Capture the cell that displays the provided text and extract its [X, Y] central coordinate. 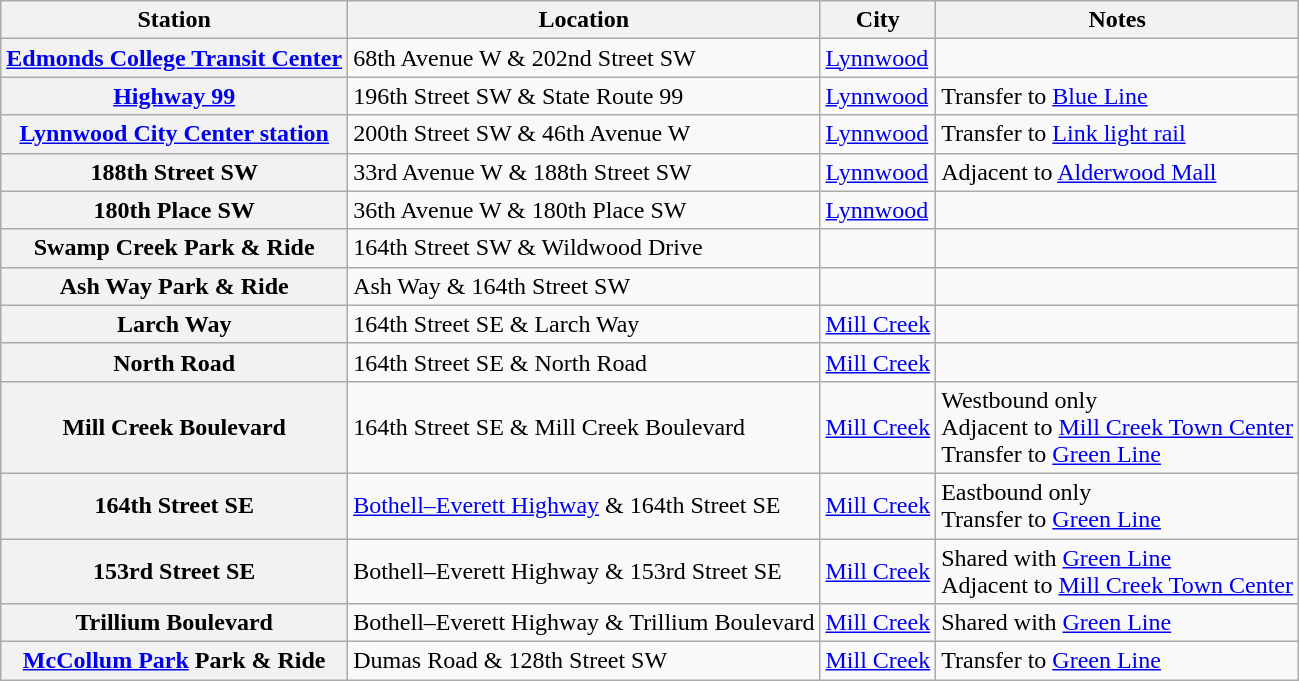
Notes [1118, 20]
33rd Avenue W & 188th Street SW [584, 172]
Lynnwood City Center station [174, 134]
Bothell–Everett Highway & 153rd Street SE [584, 570]
Edmonds College Transit Center [174, 58]
Bothell–Everett Highway & 164th Street SE [584, 506]
Transfer to Blue Line [1118, 96]
200th Street SW & 46th Avenue W [584, 134]
Bothell–Everett Highway & Trillium Boulevard [584, 623]
Transfer to Green Line [1118, 661]
180th Place SW [174, 210]
Location [584, 20]
Shared with Green Line [1118, 623]
164th Street SE & Mill Creek Boulevard [584, 427]
68th Avenue W & 202nd Street SW [584, 58]
Ash Way & 164th Street SW [584, 286]
Larch Way [174, 324]
Westbound onlyAdjacent to Mill Creek Town CenterTransfer to Green Line [1118, 427]
McCollum Park Park & Ride [174, 661]
North Road [174, 362]
Adjacent to Alderwood Mall [1118, 172]
164th Street SE & Larch Way [584, 324]
Station [174, 20]
Eastbound onlyTransfer to Green Line [1118, 506]
Swamp Creek Park & Ride [174, 248]
Trillium Boulevard [174, 623]
Ash Way Park & Ride [174, 286]
164th Street SE [174, 506]
Dumas Road & 128th Street SW [584, 661]
36th Avenue W & 180th Place SW [584, 210]
164th Street SE & North Road [584, 362]
153rd Street SE [174, 570]
Shared with Green LineAdjacent to Mill Creek Town Center [1118, 570]
Mill Creek Boulevard [174, 427]
Transfer to Link light rail [1118, 134]
196th Street SW & State Route 99 [584, 96]
Highway 99 [174, 96]
164th Street SW & Wildwood Drive [584, 248]
City [878, 20]
188th Street SW [174, 172]
